For the text-containing cell, return its midpoint in (X, Y) coordinate format. 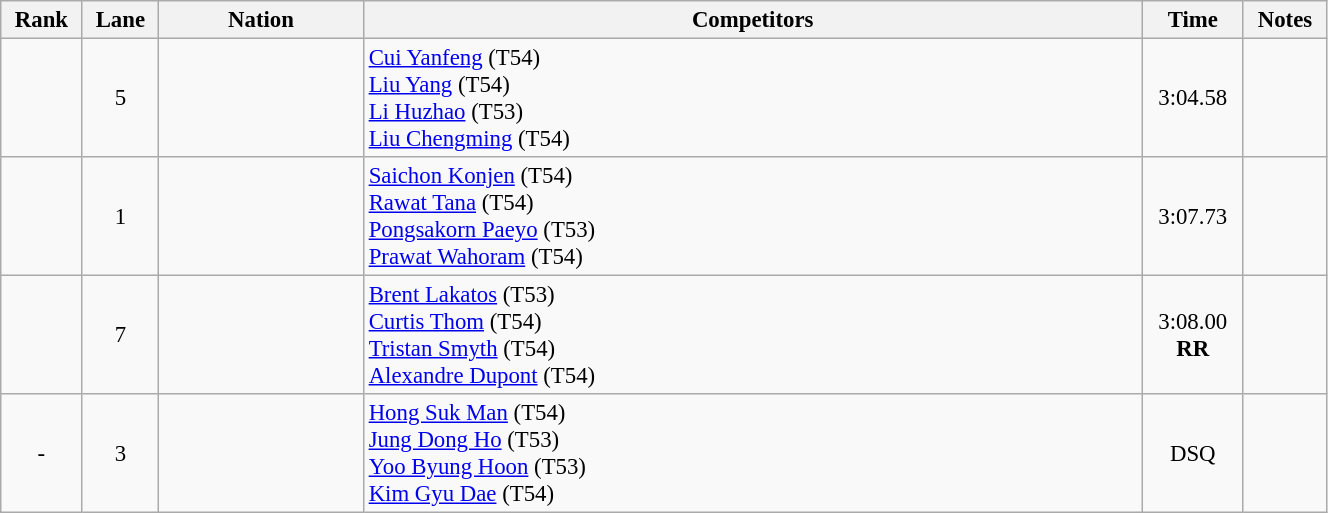
5 (120, 98)
Lane (120, 20)
1 (120, 216)
Brent Lakatos (T53)Curtis Thom (T54)Tristan Smyth (T54)Alexandre Dupont (T54) (752, 336)
DSQ (1192, 454)
Notes (1284, 20)
Competitors (752, 20)
Time (1192, 20)
3:07.73 (1192, 216)
- (42, 454)
7 (120, 336)
Cui Yanfeng (T54)Liu Yang (T54)Li Huzhao (T53)Liu Chengming (T54) (752, 98)
3:04.58 (1192, 98)
Rank (42, 20)
Hong Suk Man (T54)Jung Dong Ho (T53)Yoo Byung Hoon (T53)Kim Gyu Dae (T54) (752, 454)
3:08.00 RR (1192, 336)
Nation (262, 20)
Saichon Konjen (T54)Rawat Tana (T54)Pongsakorn Paeyo (T53)Prawat Wahoram (T54) (752, 216)
3 (120, 454)
